Find where the given text appears and provide that cell's center as (X, Y) coordinate. 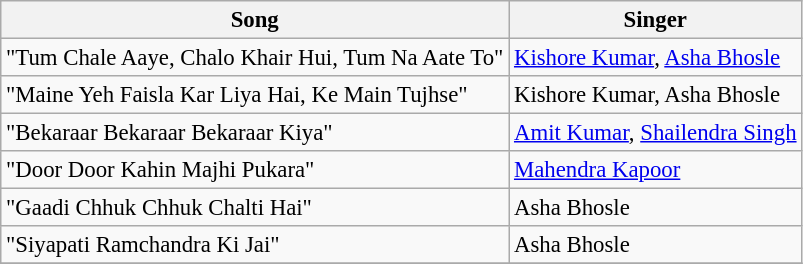
"Bekaraar Bekaraar Bekaraar Kiya" (255, 133)
"Gaadi Chhuk Chhuk Chalti Hai" (255, 208)
Singer (656, 20)
"Tum Chale Aaye, Chalo Khair Hui, Tum Na Aate To" (255, 58)
"Maine Yeh Faisla Kar Liya Hai, Ke Main Tujhse" (255, 95)
Amit Kumar, Shailendra Singh (656, 133)
"Siyapati Ramchandra Ki Jai" (255, 245)
Song (255, 20)
Mahendra Kapoor (656, 170)
"Door Door Kahin Majhi Pukara" (255, 170)
